Output the [X, Y] coordinate of the center of the cell containing the given text.  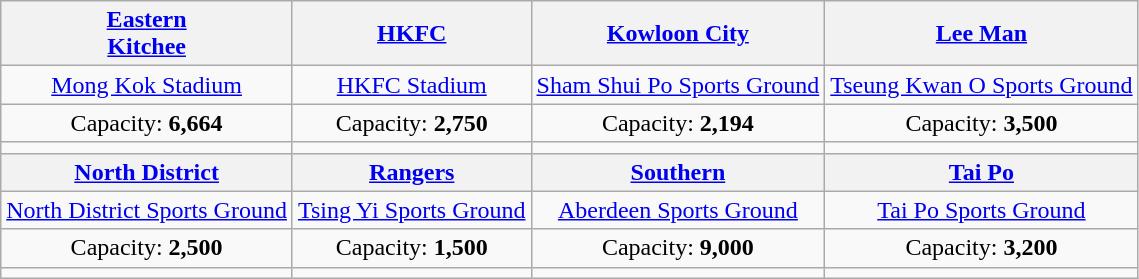
Capacity: 2,194 [678, 123]
Southern [678, 172]
Tai Po Sports Ground [982, 210]
Kowloon City [678, 34]
EasternKitchee [147, 34]
HKFC [412, 34]
Sham Shui Po Sports Ground [678, 85]
Lee Man [982, 34]
North District Sports Ground [147, 210]
Capacity: 6,664 [147, 123]
Capacity: 9,000 [678, 248]
Capacity: 1,500 [412, 248]
Aberdeen Sports Ground [678, 210]
Tai Po [982, 172]
Mong Kok Stadium [147, 85]
North District [147, 172]
Capacity: 2,500 [147, 248]
Capacity: 3,200 [982, 248]
Tseung Kwan O Sports Ground [982, 85]
HKFC Stadium [412, 85]
Capacity: 2,750 [412, 123]
Tsing Yi Sports Ground [412, 210]
Rangers [412, 172]
Capacity: 3,500 [982, 123]
